Identify which cell holds the provided text, then report its (X, Y) central coordinate. 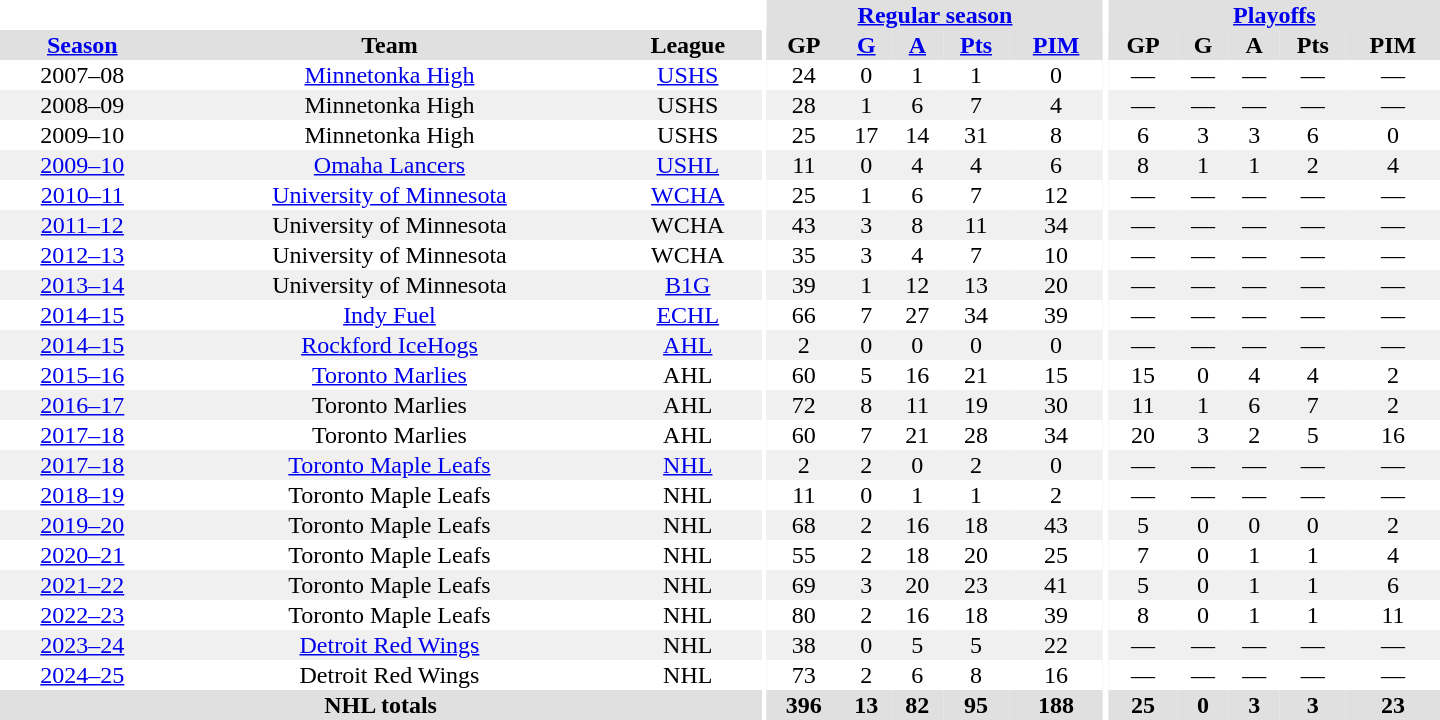
2023–24 (82, 645)
2013–14 (82, 285)
2015–16 (82, 375)
95 (976, 705)
2010–11 (82, 195)
55 (804, 555)
19 (976, 405)
27 (918, 315)
68 (804, 525)
41 (1056, 585)
2008–09 (82, 105)
Indy Fuel (390, 315)
30 (1056, 405)
10 (1056, 255)
14 (918, 135)
31 (976, 135)
396 (804, 705)
35 (804, 255)
24 (804, 75)
Rockford IceHogs (390, 345)
Season (82, 45)
2022–23 (82, 615)
2019–20 (82, 525)
League (688, 45)
2011–12 (82, 225)
ECHL (688, 315)
Omaha Lancers (390, 165)
73 (804, 675)
Playoffs (1274, 15)
2012–13 (82, 255)
17 (866, 135)
22 (1056, 645)
2007–08 (82, 75)
Team (390, 45)
2020–21 (82, 555)
80 (804, 615)
72 (804, 405)
66 (804, 315)
2018–19 (82, 495)
2024–25 (82, 675)
82 (918, 705)
B1G (688, 285)
Regular season (935, 15)
NHL totals (380, 705)
38 (804, 645)
69 (804, 585)
2016–17 (82, 405)
2021–22 (82, 585)
188 (1056, 705)
USHL (688, 165)
